Provide the (X, Y) coordinate of the cell's center where the given text is located.  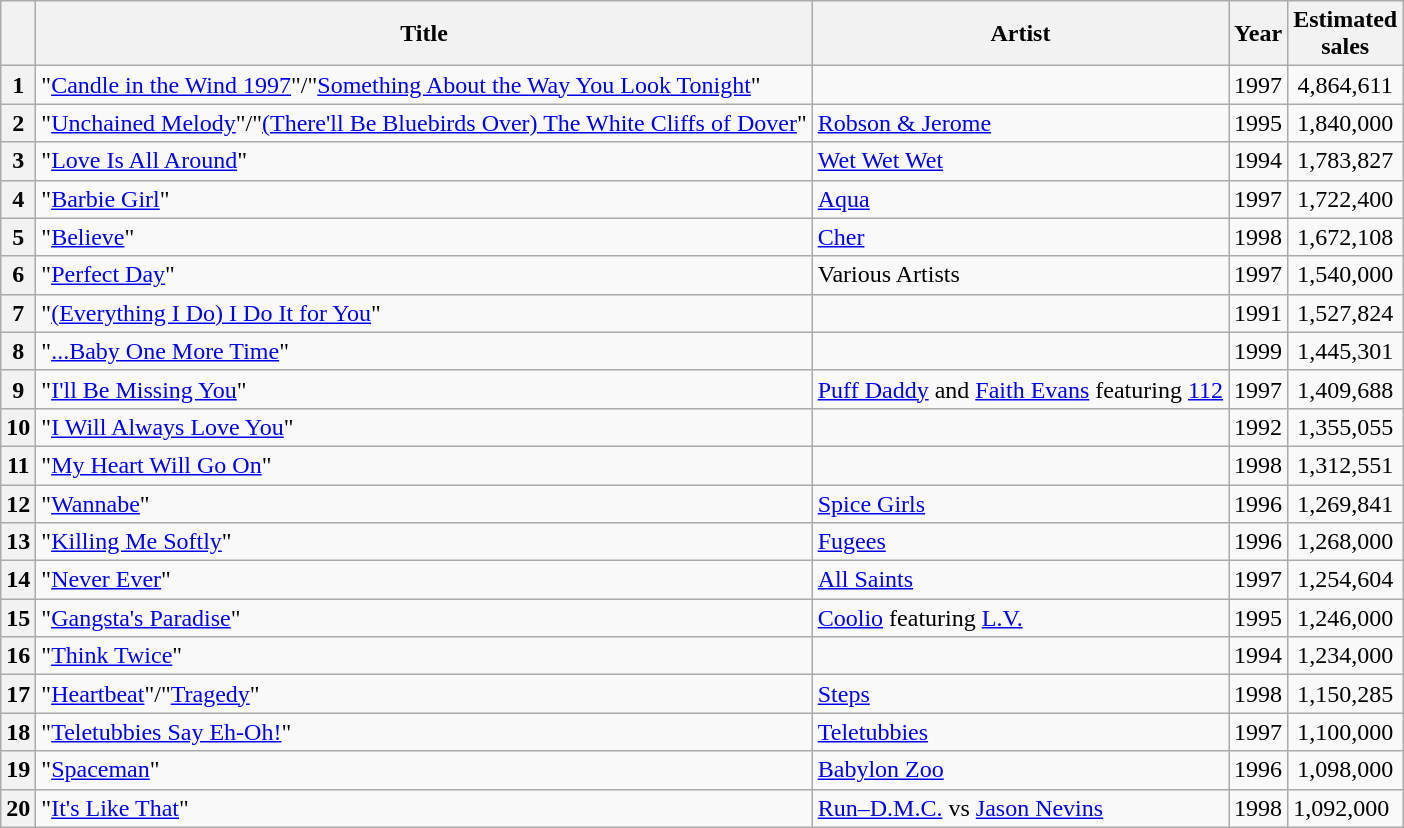
3 (18, 161)
19 (18, 770)
20 (18, 808)
10 (18, 427)
"Love Is All Around" (424, 161)
Fugees (1020, 542)
17 (18, 694)
"Wannabe" (424, 503)
2 (18, 123)
Run–D.M.C. vs Jason Nevins (1020, 808)
1,100,000 (1346, 732)
8 (18, 351)
1,312,551 (1346, 465)
1,246,000 (1346, 618)
Various Artists (1020, 275)
1,092,000 (1346, 808)
1,722,400 (1346, 199)
11 (18, 465)
1,268,000 (1346, 542)
9 (18, 389)
"Killing Me Softly" (424, 542)
"(Everything I Do) I Do It for You" (424, 313)
13 (18, 542)
1,150,285 (1346, 694)
1992 (1258, 427)
"Never Ever" (424, 580)
1,355,055 (1346, 427)
1,409,688 (1346, 389)
"Perfect Day" (424, 275)
Coolio featuring L.V. (1020, 618)
1,540,000 (1346, 275)
Robson & Jerome (1020, 123)
Cher (1020, 237)
"Spaceman" (424, 770)
Teletubbies (1020, 732)
"I Will Always Love You" (424, 427)
1,840,000 (1346, 123)
1,254,604 (1346, 580)
4 (18, 199)
Artist (1020, 34)
Wet Wet Wet (1020, 161)
Title (424, 34)
1,269,841 (1346, 503)
1,234,000 (1346, 656)
Year (1258, 34)
7 (18, 313)
18 (18, 732)
All Saints (1020, 580)
6 (18, 275)
12 (18, 503)
14 (18, 580)
"Candle in the Wind 1997"/"Something About the Way You Look Tonight" (424, 85)
"I'll Be Missing You" (424, 389)
1,783,827 (1346, 161)
"Believe" (424, 237)
"Think Twice" (424, 656)
1,445,301 (1346, 351)
1,527,824 (1346, 313)
"Barbie Girl" (424, 199)
1 (18, 85)
Puff Daddy and Faith Evans featuring 112 (1020, 389)
Steps (1020, 694)
Babylon Zoo (1020, 770)
Aqua (1020, 199)
1991 (1258, 313)
1999 (1258, 351)
"Unchained Melody"/"(There'll Be Bluebirds Over) The White Cliffs of Dover" (424, 123)
1,098,000 (1346, 770)
Spice Girls (1020, 503)
4,864,611 (1346, 85)
16 (18, 656)
1,672,108 (1346, 237)
"Gangsta's Paradise" (424, 618)
"...Baby One More Time" (424, 351)
15 (18, 618)
"It's Like That" (424, 808)
"Teletubbies Say Eh-Oh!" (424, 732)
5 (18, 237)
Estimatedsales (1346, 34)
"Heartbeat"/"Tragedy" (424, 694)
"My Heart Will Go On" (424, 465)
